Identify which cell holds the provided text, then report its [x, y] central coordinate. 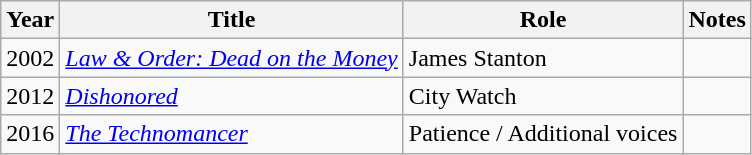
2012 [30, 96]
Title [232, 20]
Year [30, 20]
2016 [30, 134]
Role [543, 20]
Dishonored [232, 96]
The Technomancer [232, 134]
City Watch [543, 96]
Patience / Additional voices [543, 134]
Notes [717, 20]
2002 [30, 58]
James Stanton [543, 58]
Law & Order: Dead on the Money [232, 58]
